Capture the cell that displays the provided text and extract its (X, Y) central coordinate. 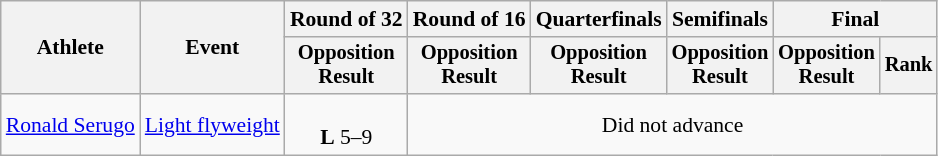
Round of 16 (470, 19)
Did not advance (673, 124)
Event (212, 48)
Round of 32 (346, 19)
Athlete (70, 48)
Light flyweight (212, 124)
Semifinals (720, 19)
Rank (909, 66)
L 5–9 (346, 124)
Final (855, 19)
Quarterfinals (599, 19)
Ronald Serugo (70, 124)
